Determine the [x, y] coordinate at the center of the cell enclosing the given text.  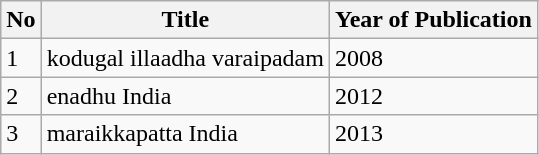
Title [185, 20]
2 [21, 96]
2013 [433, 134]
Year of Publication [433, 20]
2008 [433, 58]
maraikkapatta India [185, 134]
No [21, 20]
3 [21, 134]
enadhu India [185, 96]
1 [21, 58]
2012 [433, 96]
kodugal illaadha varaipadam [185, 58]
